From the cell containing the given text, extract its center point as [x, y] coordinate. 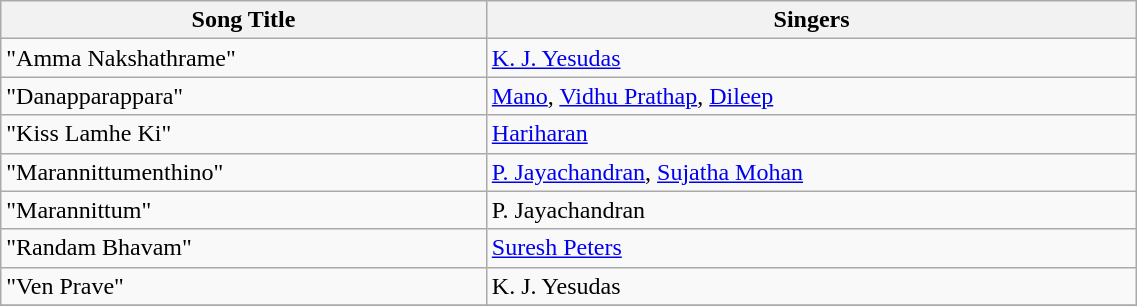
Mano, Vidhu Prathap, Dileep [812, 96]
Song Title [244, 20]
Hariharan [812, 134]
P. Jayachandran [812, 210]
"Kiss Lamhe Ki" [244, 134]
"Marannittumenthino" [244, 172]
"Randam Bhavam" [244, 248]
"Ven Prave" [244, 286]
"Danapparappara" [244, 96]
"Marannittum" [244, 210]
P. Jayachandran, Sujatha Mohan [812, 172]
Singers [812, 20]
Suresh Peters [812, 248]
"Amma Nakshathrame" [244, 58]
